Return [X, Y] of the center of cell containing provided text 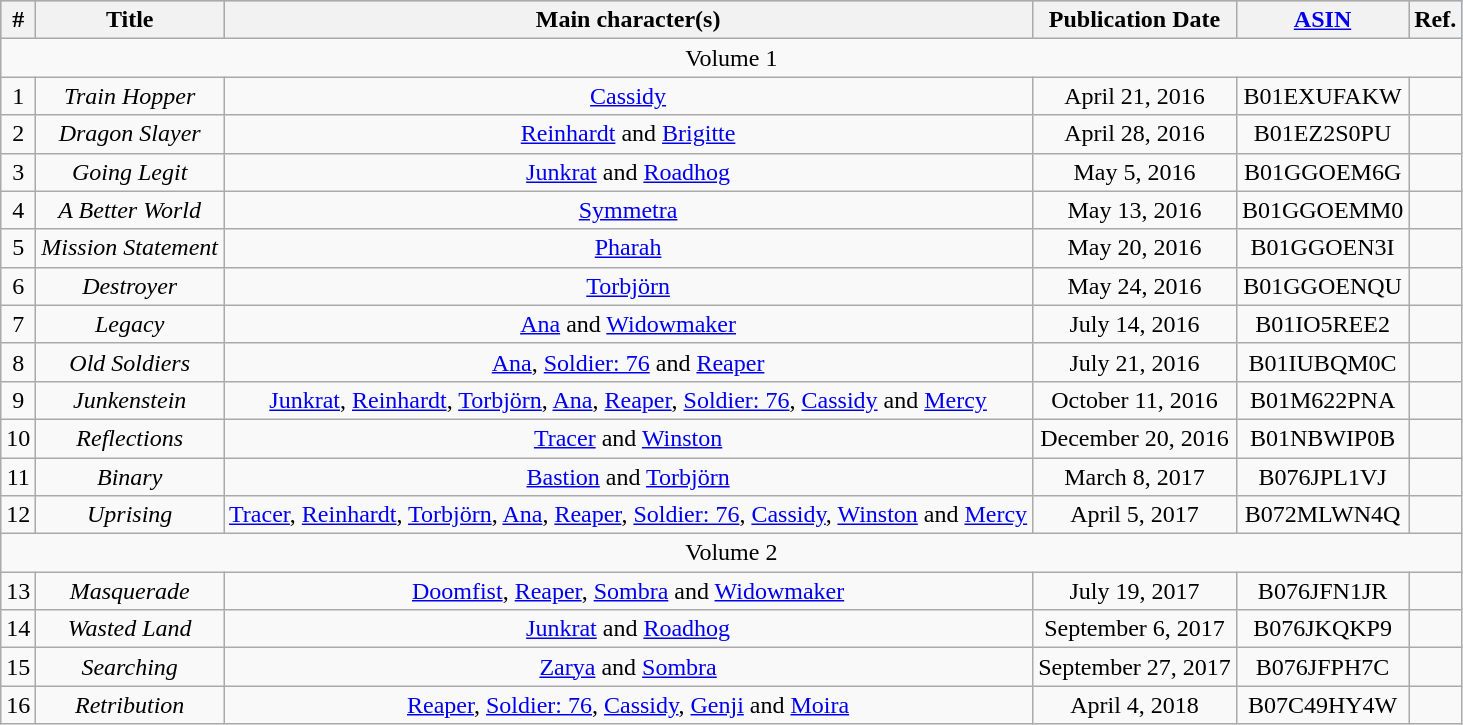
Dragon Slayer [130, 134]
April 5, 2017 [1135, 515]
September 27, 2017 [1135, 667]
July 14, 2016 [1135, 324]
Train Hopper [130, 96]
B01IUBQM0C [1322, 362]
Ref. [1436, 20]
9 [18, 400]
Pharah [628, 248]
3 [18, 172]
May 5, 2016 [1135, 172]
4 [18, 210]
8 [18, 362]
B01GGOEN3I [1322, 248]
1 [18, 96]
Junkenstein [130, 400]
Retribution [130, 705]
Ana and Widowmaker [628, 324]
Reinhardt and Brigitte [628, 134]
A Better World [130, 210]
Wasted Land [130, 629]
Going Legit [130, 172]
ASIN [1322, 20]
12 [18, 515]
B01GGOEMM0 [1322, 210]
B076JFPH7C [1322, 667]
2 [18, 134]
B01GGOEM6G [1322, 172]
Cassidy [628, 96]
Reaper, Soldier: 76, Cassidy, Genji and Moira [628, 705]
Reflections [130, 438]
Destroyer [130, 286]
15 [18, 667]
B076JKQKP9 [1322, 629]
11 [18, 477]
Symmetra [628, 210]
March 8, 2017 [1135, 477]
April 28, 2016 [1135, 134]
Tracer and Winston [628, 438]
December 20, 2016 [1135, 438]
Volume 2 [732, 553]
Masquerade [130, 591]
B076JFN1JR [1322, 591]
7 [18, 324]
Publication Date [1135, 20]
Volume 1 [732, 58]
Junkrat, Reinhardt, Torbjörn, Ana, Reaper, Soldier: 76, Cassidy and Mercy [628, 400]
Searching [130, 667]
April 21, 2016 [1135, 96]
July 19, 2017 [1135, 591]
Old Soldiers [130, 362]
Main character(s) [628, 20]
Doomfist, Reaper, Sombra and Widowmaker [628, 591]
October 11, 2016 [1135, 400]
May 13, 2016 [1135, 210]
Legacy [130, 324]
July 21, 2016 [1135, 362]
10 [18, 438]
May 20, 2016 [1135, 248]
Bastion and Torbjörn [628, 477]
B01EXUFAKW [1322, 96]
B01M622PNA [1322, 400]
B01GGOENQU [1322, 286]
B072MLWN4Q [1322, 515]
13 [18, 591]
B01NBWIP0B [1322, 438]
Tracer, Reinhardt, Torbjörn, Ana, Reaper, Soldier: 76, Cassidy, Winston and Mercy [628, 515]
Zarya and Sombra [628, 667]
16 [18, 705]
Ana, Soldier: 76 and Reaper [628, 362]
B076JPL1VJ [1322, 477]
Torbjörn [628, 286]
B01EZ2S0PU [1322, 134]
Binary [130, 477]
14 [18, 629]
April 4, 2018 [1135, 705]
5 [18, 248]
B07C49HY4W [1322, 705]
Title [130, 20]
# [18, 20]
Uprising [130, 515]
6 [18, 286]
Mission Statement [130, 248]
May 24, 2016 [1135, 286]
September 6, 2017 [1135, 629]
B01IO5REE2 [1322, 324]
